Return (x, y) of the center of cell containing provided text 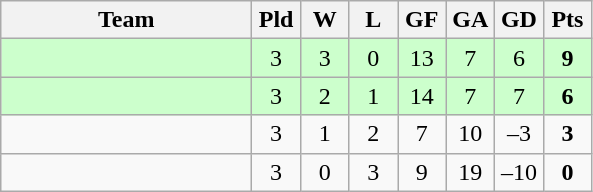
19 (470, 172)
13 (422, 58)
–3 (520, 134)
GF (422, 20)
Pts (568, 20)
GA (470, 20)
–10 (520, 172)
14 (422, 96)
GD (520, 20)
W (324, 20)
10 (470, 134)
L (374, 20)
Pld (276, 20)
Team (126, 20)
